Detect which cell encompasses the target text, then output its (X, Y) center coordinate. 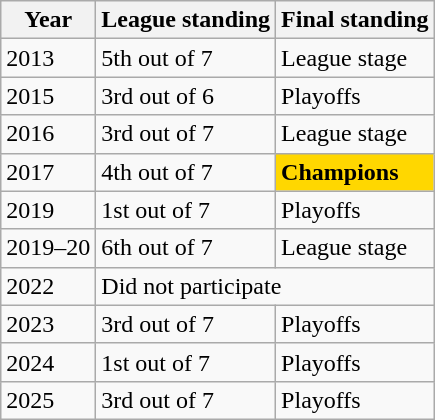
2022 (48, 286)
5th out of 7 (186, 58)
2013 (48, 58)
2016 (48, 134)
2019 (48, 210)
2015 (48, 96)
3rd out of 6 (186, 96)
2023 (48, 324)
League standing (186, 20)
2025 (48, 400)
2017 (48, 172)
Champions (355, 172)
Year (48, 20)
Did not participate (265, 286)
4th out of 7 (186, 172)
6th out of 7 (186, 248)
2019–20 (48, 248)
2024 (48, 362)
Final standing (355, 20)
